For the text-containing cell, return its midpoint in [x, y] coordinate format. 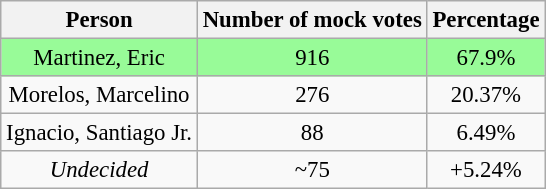
Martinez, Eric [100, 58]
Morelos, Marcelino [100, 95]
916 [312, 58]
Undecided [100, 170]
276 [312, 95]
+5.24% [486, 170]
6.49% [486, 133]
88 [312, 133]
~75 [312, 170]
20.37% [486, 95]
Person [100, 20]
67.9% [486, 58]
Number of mock votes [312, 20]
Percentage [486, 20]
Ignacio, Santiago Jr. [100, 133]
